Provide the (X, Y) coordinate of the cell's center where the given text is located.  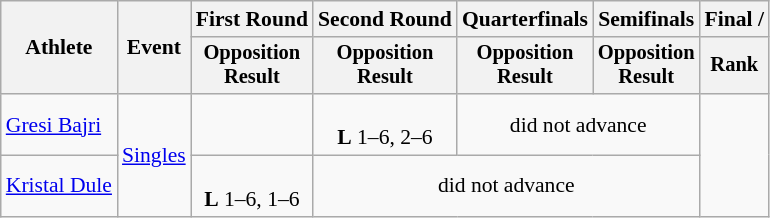
Gresi Bajri (59, 124)
Athlete (59, 48)
L 1–6, 1–6 (252, 186)
First Round (252, 19)
Final / (735, 19)
Second Round (385, 19)
Semifinals (646, 19)
Rank (735, 66)
Singles (154, 155)
Event (154, 48)
Quarterfinals (525, 19)
Kristal Dule (59, 186)
L 1–6, 2–6 (385, 124)
